Capture the cell that displays the provided text and extract its [x, y] central coordinate. 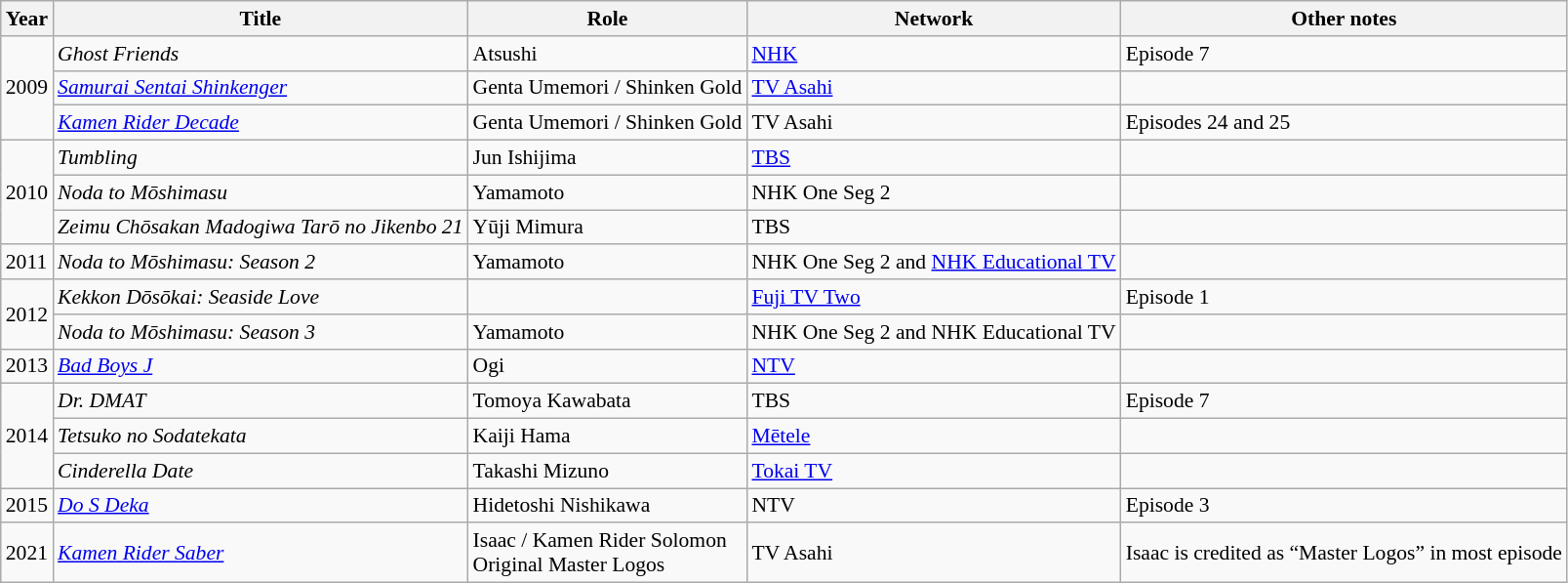
Dr. DMAT [260, 401]
Ghost Friends [260, 54]
Jun Ishijima [608, 158]
Role [608, 19]
Episodes 24 and 25 [1345, 123]
2015 [27, 506]
Do S Deka [260, 506]
Samurai Sentai Shinkenger [260, 88]
Atsushi [608, 54]
Tetsuko no Sodatekata [260, 437]
Other notes [1345, 19]
Tomoya Kawabata [608, 401]
2021 [27, 553]
Mētele [933, 437]
Fuji TV Two [933, 297]
Tumbling [260, 158]
Kaiji Hama [608, 437]
Bad Boys J [260, 366]
Hidetoshi Nishikawa [608, 506]
Zeimu Chōsakan Madogiwa Tarō no Jikenbo 21 [260, 228]
2014 [27, 436]
Network [933, 19]
Tokai TV [933, 471]
Yūji Mimura [608, 228]
Noda to Mōshimasu [260, 192]
Kamen Rider Decade [260, 123]
Kamen Rider Saber [260, 553]
2010 [27, 193]
Noda to Mōshimasu: Season 2 [260, 263]
2011 [27, 263]
Isaac is credited as “Master Logos” in most episode [1345, 553]
NHK [933, 54]
Noda to Mōshimasu: Season 3 [260, 332]
Ogi [608, 366]
Cinderella Date [260, 471]
Title [260, 19]
2013 [27, 366]
Episode 1 [1345, 297]
Kekkon Dōsōkai: Seaside Love [260, 297]
2009 [27, 88]
2012 [27, 314]
Episode 3 [1345, 506]
NHK One Seg 2 [933, 192]
Year [27, 19]
Takashi Mizuno [608, 471]
Isaac / Kamen Rider SolomonOriginal Master Logos [608, 553]
